Identify which cell holds the provided text, then report its [X, Y] central coordinate. 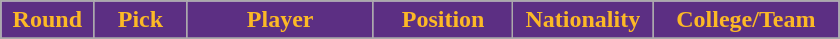
Pick [140, 20]
Position [443, 20]
Nationality [583, 20]
Round [48, 20]
College/Team [746, 20]
Player [280, 20]
